Pinpoint the cell where the given text exists, returning its (X, Y) midpoint coordinate. 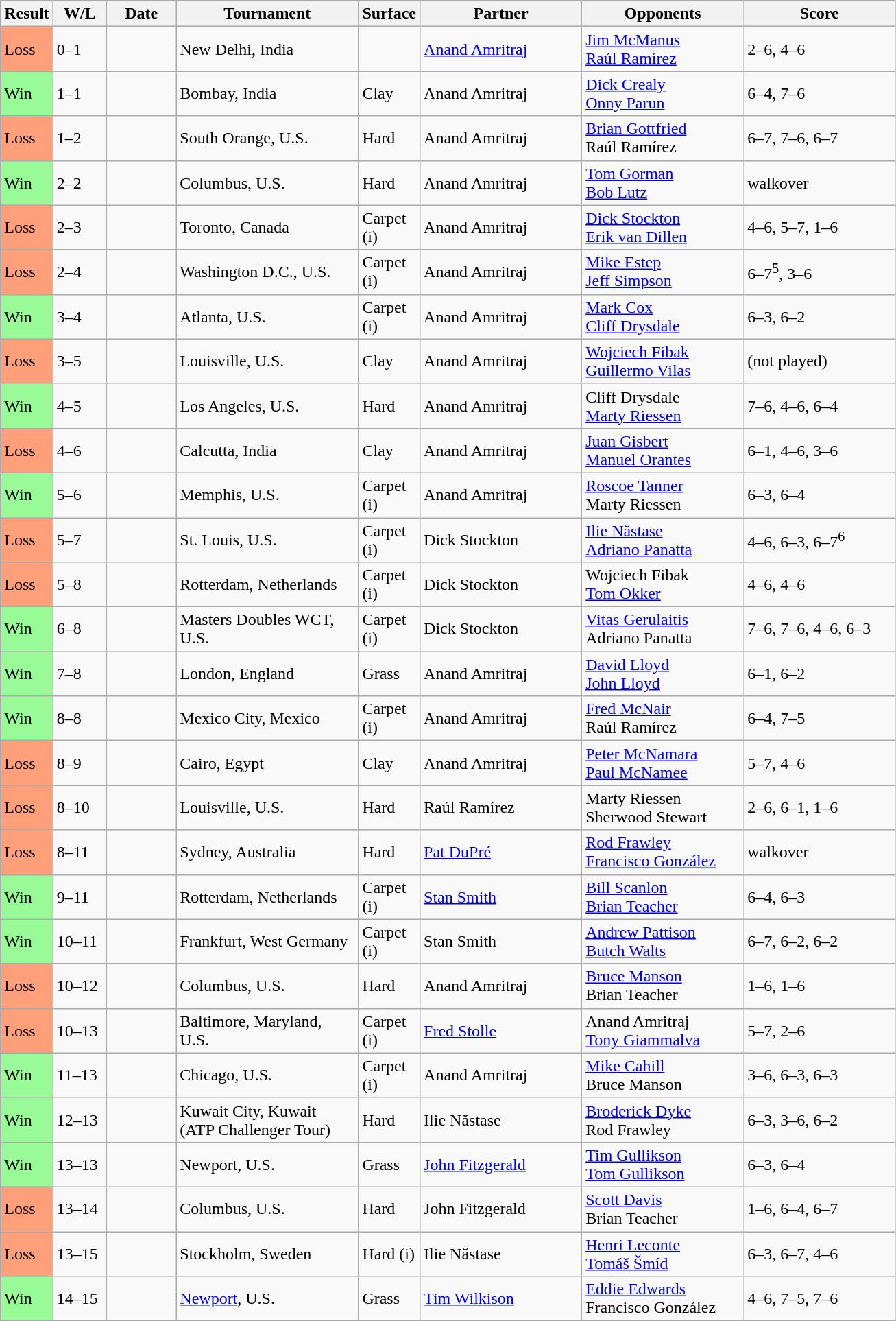
6–7, 6–2, 6–2 (820, 941)
Los Angeles, U.S. (267, 406)
13–13 (80, 1165)
Atlanta, U.S. (267, 317)
Cliff Drysdale Marty Riessen (663, 406)
Tom Gorman Bob Lutz (663, 182)
11–13 (80, 1075)
South Orange, U.S. (267, 139)
Memphis, U.S. (267, 495)
Mike Cahill Bruce Manson (663, 1075)
Baltimore, Maryland, U.S. (267, 1030)
Peter McNamara Paul McNamee (663, 763)
5–7, 2–6 (820, 1030)
Ilie Năstase Adriano Panatta (663, 539)
6–3, 6–2 (820, 317)
London, England (267, 674)
Mark Cox Cliff Drysdale (663, 317)
1–6, 6–4, 6–7 (820, 1209)
Henri Leconte Tomáš Šmíd (663, 1254)
Partner (501, 14)
8–10 (80, 808)
Broderick Dyke Rod Frawley (663, 1119)
6–75, 3–6 (820, 272)
10–12 (80, 986)
Calcutta, India (267, 450)
Result (27, 14)
Brian Gottfried Raúl Ramírez (663, 139)
Scott Davis Brian Teacher (663, 1209)
Kuwait City, Kuwait (ATP Challenger Tour) (267, 1119)
5–7 (80, 539)
Vitas Gerulaitis Adriano Panatta (663, 630)
8–11 (80, 852)
6–4, 7–5 (820, 719)
5–6 (80, 495)
Stockholm, Sweden (267, 1254)
1–1 (80, 93)
6–1, 6–2 (820, 674)
6–4, 6–3 (820, 897)
Masters Doubles WCT, U.S. (267, 630)
(not played) (820, 361)
Wojciech Fibak Tom Okker (663, 584)
Hard (i) (389, 1254)
Raúl Ramírez (501, 808)
Tournament (267, 14)
2–6, 4–6 (820, 49)
6–4, 7–6 (820, 93)
13–15 (80, 1254)
Opponents (663, 14)
Juan Gisbert Manuel Orantes (663, 450)
6–3, 3–6, 6–2 (820, 1119)
4–5 (80, 406)
Fred Stolle (501, 1030)
10–11 (80, 941)
Mexico City, Mexico (267, 719)
Score (820, 14)
Andrew Pattison Butch Walts (663, 941)
4–6, 5–7, 1–6 (820, 228)
Sydney, Australia (267, 852)
3–6, 6–3, 6–3 (820, 1075)
1–2 (80, 139)
Toronto, Canada (267, 228)
Roscoe Tanner Marty Riessen (663, 495)
Date (141, 14)
9–11 (80, 897)
3–4 (80, 317)
Pat DuPré (501, 852)
2–4 (80, 272)
2–2 (80, 182)
14–15 (80, 1299)
7–6, 7–6, 4–6, 6–3 (820, 630)
8–8 (80, 719)
Cairo, Egypt (267, 763)
1–6, 1–6 (820, 986)
3–5 (80, 361)
5–7, 4–6 (820, 763)
Marty Riessen Sherwood Stewart (663, 808)
5–8 (80, 584)
New Delhi, India (267, 49)
Dick Stockton Erik van Dillen (663, 228)
10–13 (80, 1030)
4–6, 7–5, 7–6 (820, 1299)
2–3 (80, 228)
Mike Estep Jeff Simpson (663, 272)
Eddie Edwards Francisco González (663, 1299)
12–13 (80, 1119)
6–3, 6–7, 4–6 (820, 1254)
13–14 (80, 1209)
Rod Frawley Francisco González (663, 852)
David Lloyd John Lloyd (663, 674)
6–8 (80, 630)
St. Louis, U.S. (267, 539)
Fred McNair Raúl Ramírez (663, 719)
6–7, 7–6, 6–7 (820, 139)
Jim McManus Raúl Ramírez (663, 49)
W/L (80, 14)
Bruce Manson Brian Teacher (663, 986)
8–9 (80, 763)
Wojciech Fibak Guillermo Vilas (663, 361)
Chicago, U.S. (267, 1075)
Frankfurt, West Germany (267, 941)
7–6, 4–6, 6–4 (820, 406)
4–6 (80, 450)
Tim Wilkison (501, 1299)
7–8 (80, 674)
Surface (389, 14)
Anand Amritraj Tony Giammalva (663, 1030)
Bombay, India (267, 93)
0–1 (80, 49)
4–6, 4–6 (820, 584)
Washington D.C., U.S. (267, 272)
4–6, 6–3, 6–76 (820, 539)
Bill Scanlon Brian Teacher (663, 897)
Dick Crealy Onny Parun (663, 93)
6–1, 4–6, 3–6 (820, 450)
2–6, 6–1, 1–6 (820, 808)
Tim Gullikson Tom Gullikson (663, 1165)
